Identify which cell holds the provided text, then report its [X, Y] central coordinate. 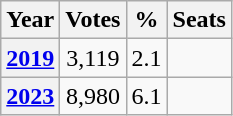
2.1 [146, 58]
Votes [93, 20]
Year [30, 20]
3,119 [93, 58]
2023 [30, 96]
% [146, 20]
8,980 [93, 96]
6.1 [146, 96]
Seats [199, 20]
2019 [30, 58]
